Locate the cell with the specified text and output its (X, Y) center coordinate. 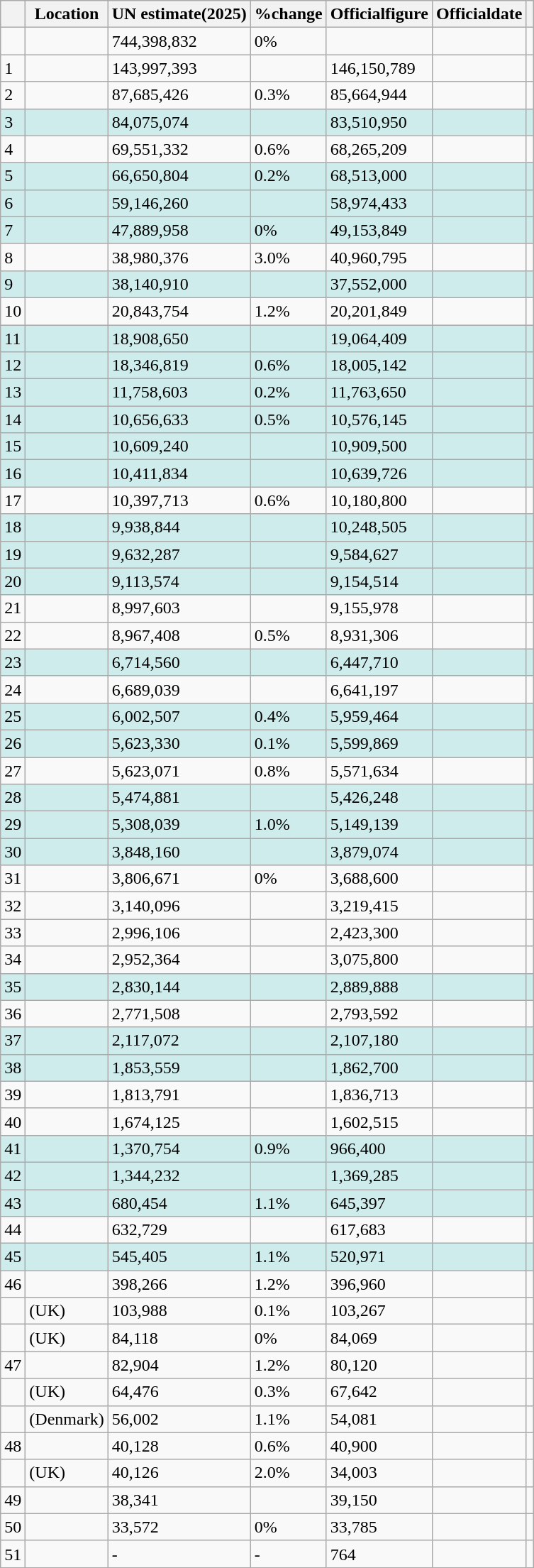
49,153,849 (379, 230)
6 (13, 203)
54,081 (379, 1419)
15 (13, 446)
1,344,232 (179, 1175)
1,370,754 (179, 1148)
33,785 (379, 1527)
14 (13, 420)
0.8% (288, 770)
9 (13, 284)
1,836,713 (379, 1095)
1.0% (288, 825)
5,474,881 (179, 798)
1 (13, 68)
2.0% (288, 1473)
2,771,508 (179, 1014)
38,980,376 (179, 257)
35 (13, 987)
16 (13, 473)
3.0% (288, 257)
5,623,071 (179, 770)
9,154,514 (379, 581)
632,729 (179, 1230)
42 (13, 1175)
1,862,700 (379, 1068)
23 (13, 662)
6,641,197 (379, 689)
38,341 (179, 1500)
10,397,713 (179, 500)
50 (13, 1527)
2,996,106 (179, 933)
UN estimate(2025) (179, 14)
10,248,505 (379, 527)
34,003 (379, 1473)
59,146,260 (179, 203)
83,510,950 (379, 122)
3 (13, 122)
33 (13, 933)
10,180,800 (379, 500)
44 (13, 1230)
80,120 (379, 1365)
18,346,819 (179, 366)
26 (13, 743)
5,959,464 (379, 716)
18 (13, 527)
3,806,671 (179, 879)
680,454 (179, 1203)
18,005,142 (379, 366)
3,688,600 (379, 879)
9,113,574 (179, 581)
2 (13, 95)
22 (13, 635)
20 (13, 581)
398,266 (179, 1284)
48 (13, 1446)
3,848,160 (179, 852)
146,150,789 (379, 68)
13 (13, 393)
24 (13, 689)
3,879,074 (379, 852)
10,639,726 (379, 473)
744,398,832 (179, 41)
64,476 (179, 1392)
84,069 (379, 1338)
8,931,306 (379, 635)
1,674,125 (179, 1122)
45 (13, 1257)
40,900 (379, 1446)
27 (13, 770)
10,656,633 (179, 420)
20,843,754 (179, 311)
39,150 (379, 1500)
10,909,500 (379, 446)
6,689,039 (179, 689)
28 (13, 798)
6,447,710 (379, 662)
87,685,426 (179, 95)
6,002,507 (179, 716)
9,584,627 (379, 554)
30 (13, 852)
49 (13, 1500)
46 (13, 1284)
966,400 (379, 1148)
5,308,039 (179, 825)
31 (13, 879)
17 (13, 500)
19 (13, 554)
2,117,072 (179, 1041)
9,155,978 (379, 608)
84,075,074 (179, 122)
10,576,145 (379, 420)
40,960,795 (379, 257)
2,952,364 (179, 960)
10,609,240 (179, 446)
6,714,560 (179, 662)
33,572 (179, 1527)
Officialdate (479, 14)
3,075,800 (379, 960)
764 (379, 1554)
396,960 (379, 1284)
%change (288, 14)
7 (13, 230)
69,551,332 (179, 149)
9,938,844 (179, 527)
4 (13, 149)
82,904 (179, 1365)
20,201,849 (379, 311)
12 (13, 366)
5,426,248 (379, 798)
103,988 (179, 1311)
84,118 (179, 1338)
1,853,559 (179, 1068)
1,813,791 (179, 1095)
5,571,634 (379, 770)
2,793,592 (379, 1014)
40,126 (179, 1473)
29 (13, 825)
3,140,096 (179, 906)
21 (13, 608)
617,683 (379, 1230)
Officialfigure (379, 14)
40,128 (179, 1446)
47 (13, 1365)
9,632,287 (179, 554)
38,140,910 (179, 284)
51 (13, 1554)
0.9% (288, 1148)
18,908,650 (179, 339)
37,552,000 (379, 284)
11,758,603 (179, 393)
645,397 (379, 1203)
37 (13, 1041)
11 (13, 339)
34 (13, 960)
10,411,834 (179, 473)
103,267 (379, 1311)
67,642 (379, 1392)
43 (13, 1203)
25 (13, 716)
56,002 (179, 1419)
11,763,650 (379, 393)
40 (13, 1122)
(Denmark) (67, 1419)
143,997,393 (179, 68)
0.4% (288, 716)
545,405 (179, 1257)
1,369,285 (379, 1175)
5 (13, 176)
2,889,888 (379, 987)
47,889,958 (179, 230)
8,967,408 (179, 635)
68,513,000 (379, 176)
85,664,944 (379, 95)
68,265,209 (379, 149)
8,997,603 (179, 608)
32 (13, 906)
2,107,180 (379, 1041)
5,623,330 (179, 743)
10 (13, 311)
39 (13, 1095)
58,974,433 (379, 203)
2,423,300 (379, 933)
520,971 (379, 1257)
41 (13, 1148)
19,064,409 (379, 339)
66,650,804 (179, 176)
1,602,515 (379, 1122)
5,599,869 (379, 743)
36 (13, 1014)
Location (67, 14)
38 (13, 1068)
8 (13, 257)
5,149,139 (379, 825)
3,219,415 (379, 906)
2,830,144 (179, 987)
